Determine the (X, Y) coordinate at the center of the cell enclosing the given text.  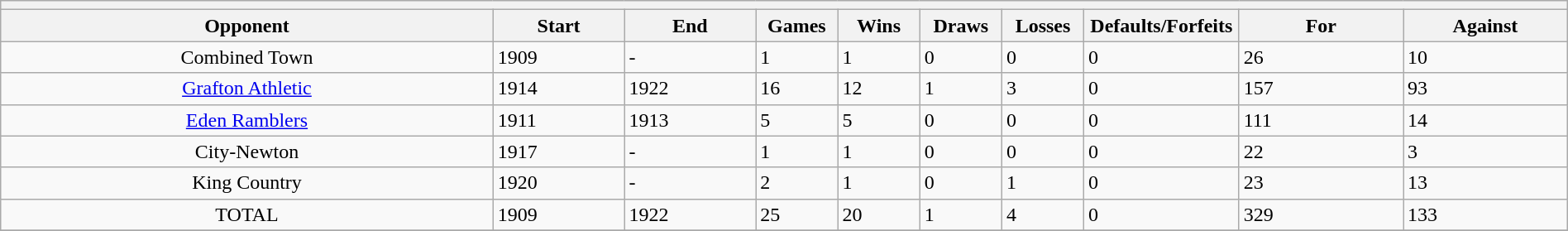
Draws (961, 26)
93 (1485, 89)
Wins (878, 26)
Defaults/Forfeits (1162, 26)
133 (1485, 214)
16 (797, 89)
Grafton Athletic (246, 89)
22 (1321, 152)
1917 (559, 152)
For (1321, 26)
Start (559, 26)
Losses (1042, 26)
Against (1485, 26)
Combined Town (246, 57)
1920 (559, 183)
14 (1485, 120)
12 (878, 89)
23 (1321, 183)
20 (878, 214)
TOTAL (246, 214)
13 (1485, 183)
10 (1485, 57)
End (690, 26)
1911 (559, 120)
157 (1321, 89)
Games (797, 26)
King Country (246, 183)
26 (1321, 57)
25 (797, 214)
4 (1042, 214)
2 (797, 183)
City-Newton (246, 152)
Eden Ramblers (246, 120)
1914 (559, 89)
1913 (690, 120)
Opponent (246, 26)
329 (1321, 214)
111 (1321, 120)
